Determine the [x, y] coordinate at the center of the cell enclosing the given text.  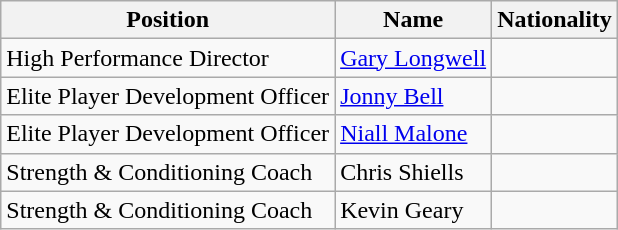
Chris Shiells [414, 172]
Gary Longwell [414, 58]
High Performance Director [168, 58]
Name [414, 20]
Jonny Bell [414, 96]
Niall Malone [414, 134]
Nationality [555, 20]
Kevin Geary [414, 210]
Position [168, 20]
